Output the (x, y) coordinate of the center of the cell containing the given text.  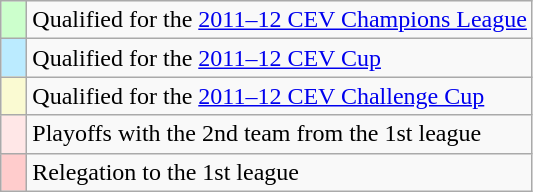
Qualified for the 2011–12 CEV Cup (280, 58)
Qualified for the 2011–12 CEV Challenge Cup (280, 96)
Relegation to the 1st league (280, 172)
Qualified for the 2011–12 CEV Champions League (280, 20)
Playoffs with the 2nd team from the 1st league (280, 134)
